For the text-containing cell, return its midpoint in (x, y) coordinate format. 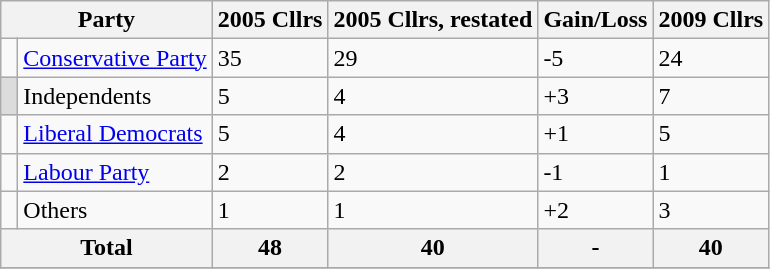
Gain/Loss (596, 20)
- (596, 248)
Party (106, 20)
Others (115, 210)
-5 (596, 58)
Liberal Democrats (115, 134)
24 (711, 58)
2009 Cllrs (711, 20)
+3 (596, 96)
3 (711, 210)
2005 Cllrs (270, 20)
35 (270, 58)
2005 Cllrs, restated (433, 20)
Independents (115, 96)
7 (711, 96)
Labour Party (115, 172)
-1 (596, 172)
Total (106, 248)
+1 (596, 134)
48 (270, 248)
+2 (596, 210)
29 (433, 58)
Conservative Party (115, 58)
